Locate the cell with the specified text and output its (X, Y) center coordinate. 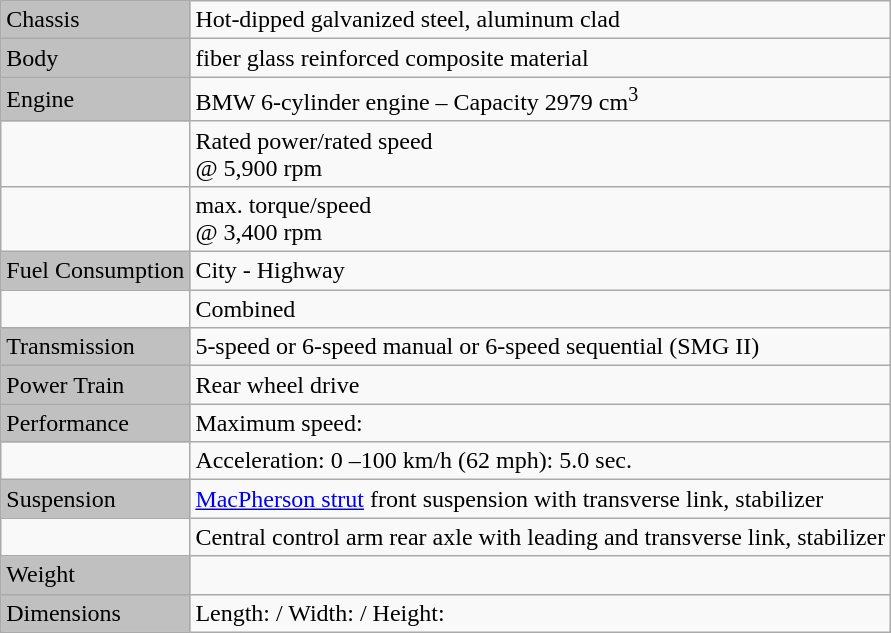
MacPherson strut front suspension with transverse link, stabilizer (540, 499)
Weight (96, 575)
max. torque/speed @ 3,400 rpm (540, 218)
Rear wheel drive (540, 385)
BMW 6-cylinder engine – Capacity 2979 cm3 (540, 100)
Length: / Width: / Height: (540, 613)
Suspension (96, 499)
Hot-dipped galvanized steel, aluminum clad (540, 20)
Combined (540, 309)
Fuel Consumption (96, 271)
5-speed or 6-speed manual or 6-speed sequential (SMG II) (540, 347)
Maximum speed: (540, 423)
City - Highway (540, 271)
Engine (96, 100)
Power Train (96, 385)
Chassis (96, 20)
fiber glass reinforced composite material (540, 58)
Rated power/rated speed @ 5,900 rpm (540, 154)
Performance (96, 423)
Central control arm rear axle with leading and transverse link, stabilizer (540, 537)
Transmission (96, 347)
Dimensions (96, 613)
Acceleration: 0 –100 km/h (62 mph): 5.0 sec. (540, 461)
Body (96, 58)
